From the cell containing the given text, extract its center point as [X, Y] coordinate. 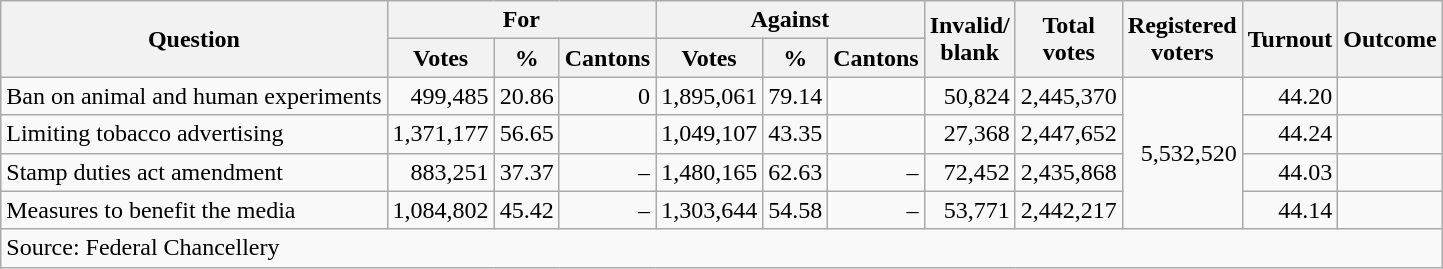
27,368 [970, 134]
2,445,370 [1068, 96]
1,480,165 [710, 172]
62.63 [796, 172]
Limiting tobacco advertising [194, 134]
5,532,520 [1182, 153]
883,251 [440, 172]
72,452 [970, 172]
1,303,644 [710, 210]
50,824 [970, 96]
37.37 [526, 172]
2,435,868 [1068, 172]
0 [607, 96]
499,485 [440, 96]
Against [790, 20]
44.03 [1290, 172]
Outcome [1390, 39]
1,371,177 [440, 134]
Turnout [1290, 39]
Totalvotes [1068, 39]
Measures to benefit the media [194, 210]
Stamp duties act amendment [194, 172]
54.58 [796, 210]
20.86 [526, 96]
1,895,061 [710, 96]
1,049,107 [710, 134]
44.20 [1290, 96]
79.14 [796, 96]
56.65 [526, 134]
44.24 [1290, 134]
2,447,652 [1068, 134]
45.42 [526, 210]
43.35 [796, 134]
1,084,802 [440, 210]
Registeredvoters [1182, 39]
Source: Federal Chancellery [722, 248]
Invalid/blank [970, 39]
53,771 [970, 210]
Ban on animal and human experiments [194, 96]
2,442,217 [1068, 210]
For [522, 20]
44.14 [1290, 210]
Question [194, 39]
